Identify which cell holds the provided text, then report its [x, y] central coordinate. 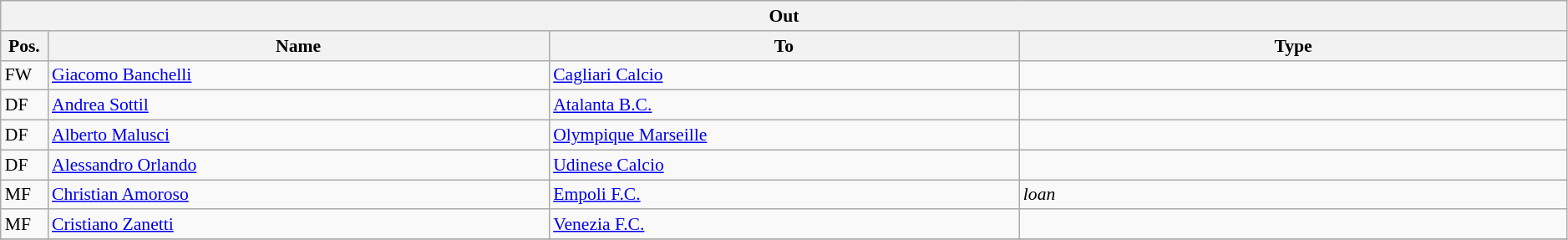
Cagliari Calcio [784, 75]
Empoli F.C. [784, 195]
Cristiano Zanetti [298, 225]
FW [24, 75]
Olympique Marseille [784, 135]
Andrea Sottil [298, 105]
Giacomo Banchelli [298, 75]
Out [784, 16]
Christian Amoroso [298, 195]
Pos. [24, 46]
Type [1293, 46]
Udinese Calcio [784, 165]
To [784, 46]
Venezia F.C. [784, 225]
Atalanta B.C. [784, 105]
Alessandro Orlando [298, 165]
loan [1293, 195]
Alberto Malusci [298, 135]
Name [298, 46]
